Capture the cell that displays the provided text and extract its [x, y] central coordinate. 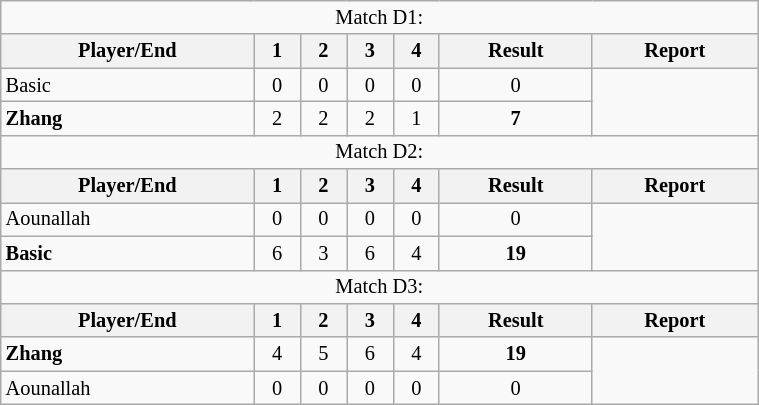
Match D1: [380, 17]
Match D2: [380, 152]
5 [323, 354]
Match D3: [380, 287]
7 [515, 118]
